Detect which cell encompasses the target text, then output its (x, y) center coordinate. 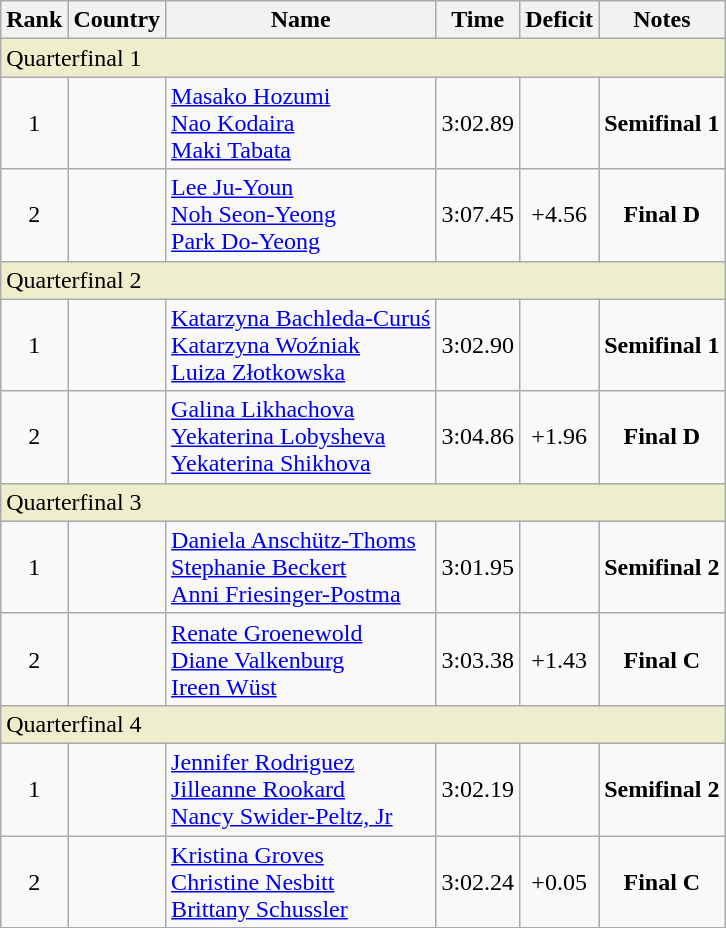
+1.96 (560, 437)
Quarterfinal 1 (363, 58)
3:01.95 (478, 567)
+0.05 (560, 882)
Country (117, 20)
Notes (662, 20)
Quarterfinal 4 (363, 724)
3:07.45 (478, 215)
+4.56 (560, 215)
3:03.38 (478, 659)
3:02.89 (478, 123)
Galina LikhachovaYekaterina Lobysheva Yekaterina Shikhova (301, 437)
Name (301, 20)
Masako HozumiNao KodairaMaki Tabata (301, 123)
Rank (34, 20)
Kristina GrovesChristine Nesbitt Brittany Schussler (301, 882)
Quarterfinal 2 (363, 280)
3:02.19 (478, 789)
Deficit (560, 20)
Jennifer RodriguezJilleanne RookardNancy Swider-Peltz, Jr (301, 789)
Renate GroenewoldDiane Valkenburg Ireen Wüst (301, 659)
Katarzyna Bachleda-CuruśKatarzyna Woźniak Luiza Złotkowska (301, 345)
3:02.24 (478, 882)
Daniela Anschütz-ThomsStephanie BeckertAnni Friesinger-Postma (301, 567)
+1.43 (560, 659)
3:04.86 (478, 437)
Time (478, 20)
3:02.90 (478, 345)
Quarterfinal 3 (363, 502)
Lee Ju-YounNoh Seon-YeongPark Do-Yeong (301, 215)
